Scan for the cell matching the given text and deliver its (X, Y) coordinate at center. 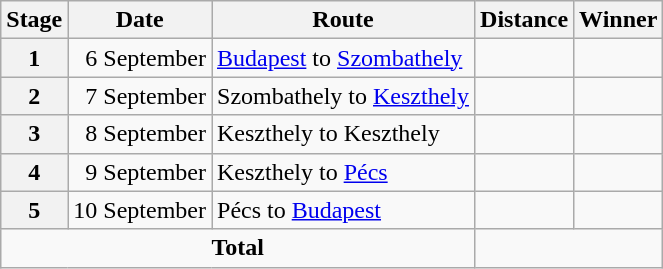
Budapest to Szombathely (344, 58)
Distance (524, 20)
Keszthely to Keszthely (344, 134)
Total (238, 248)
3 (34, 134)
4 (34, 172)
Date (140, 20)
2 (34, 96)
5 (34, 210)
Keszthely to Pécs (344, 172)
Winner (618, 20)
Route (344, 20)
6 September (140, 58)
7 September (140, 96)
8 September (140, 134)
Szombathely to Keszthely (344, 96)
Stage (34, 20)
9 September (140, 172)
1 (34, 58)
10 September (140, 210)
Pécs to Budapest (344, 210)
